Locate the cell with the specified text and output its (X, Y) center coordinate. 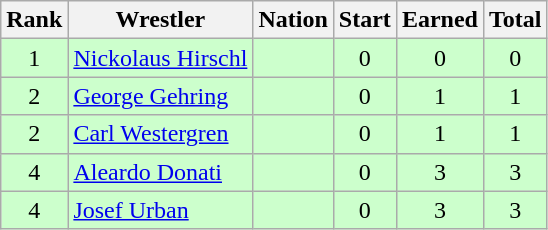
Rank (34, 20)
Earned (440, 20)
Wrestler (160, 20)
Nation (293, 20)
Josef Urban (160, 210)
Aleardo Donati (160, 172)
Start (364, 20)
George Gehring (160, 96)
Total (515, 20)
Nickolaus Hirschl (160, 58)
Carl Westergren (160, 134)
